Return the (X, Y) coordinate for the center point of the cell that contains the specified text.  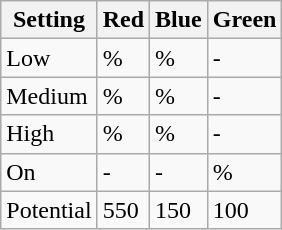
550 (123, 210)
On (49, 172)
Potential (49, 210)
100 (244, 210)
Red (123, 20)
Medium (49, 96)
Green (244, 20)
Low (49, 58)
High (49, 134)
Setting (49, 20)
150 (179, 210)
Blue (179, 20)
